Output the (x, y) coordinate of the center of the cell containing the given text.  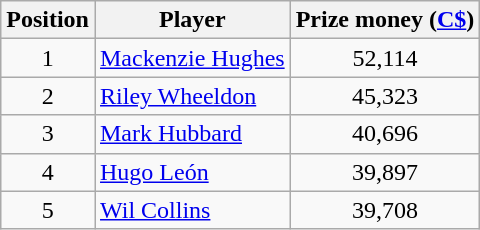
3 (48, 134)
1 (48, 58)
Mark Hubbard (192, 134)
52,114 (385, 58)
39,897 (385, 172)
39,708 (385, 210)
Hugo León (192, 172)
Mackenzie Hughes (192, 58)
40,696 (385, 134)
Player (192, 20)
Riley Wheeldon (192, 96)
Wil Collins (192, 210)
4 (48, 172)
Position (48, 20)
5 (48, 210)
45,323 (385, 96)
Prize money (C$) (385, 20)
2 (48, 96)
